Detect which cell encompasses the target text, then output its (x, y) center coordinate. 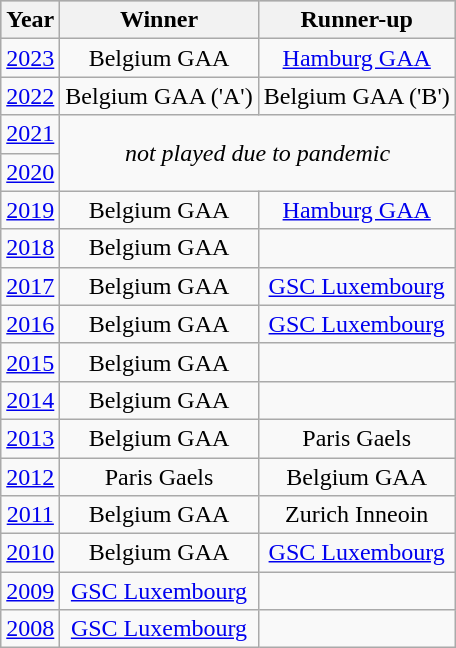
2012 (30, 477)
2020 (30, 172)
2018 (30, 248)
Belgium GAA ('B') (356, 96)
2017 (30, 286)
2022 (30, 96)
2019 (30, 210)
2008 (30, 629)
2021 (30, 134)
Year (30, 20)
Belgium GAA ('A') (159, 96)
2014 (30, 400)
2023 (30, 58)
2011 (30, 515)
Zurich Inneoin (356, 515)
2013 (30, 438)
2009 (30, 591)
not played due to pandemic (258, 153)
Runner-up (356, 20)
2016 (30, 324)
2010 (30, 553)
Winner (159, 20)
2015 (30, 362)
